Return (X, Y) of the center of cell containing provided text 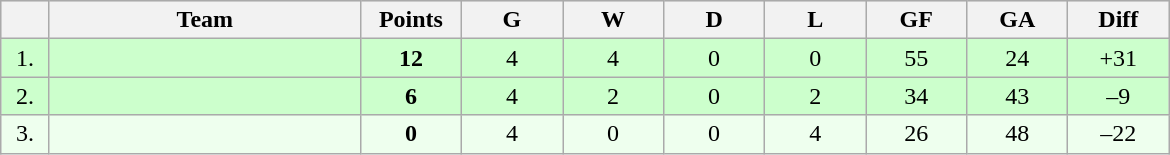
2. (26, 96)
W (612, 20)
–9 (1118, 96)
Team (204, 20)
3. (26, 134)
55 (916, 58)
G (512, 20)
L (816, 20)
+31 (1118, 58)
34 (916, 96)
1. (26, 58)
–22 (1118, 134)
43 (1018, 96)
GA (1018, 20)
6 (410, 96)
Points (410, 20)
D (714, 20)
GF (916, 20)
12 (410, 58)
48 (1018, 134)
24 (1018, 58)
26 (916, 134)
Diff (1118, 20)
